Detect which cell encompasses the target text, then output its [x, y] center coordinate. 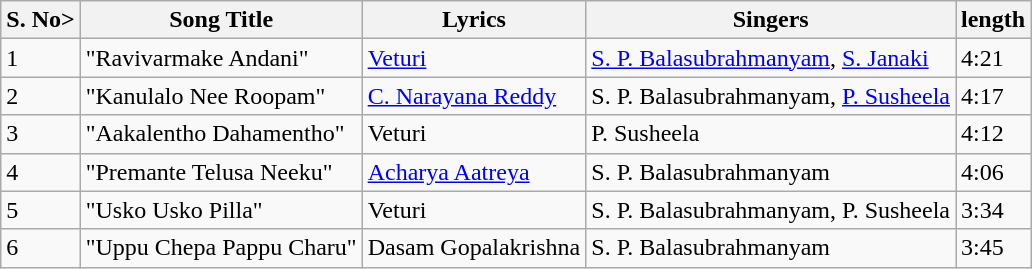
C. Narayana Reddy [474, 96]
3 [40, 134]
Dasam Gopalakrishna [474, 248]
"Aakalentho Dahamentho" [221, 134]
4:17 [994, 96]
4:21 [994, 58]
S. No> [40, 20]
Acharya Aatreya [474, 172]
"Kanulalo Nee Roopam" [221, 96]
4 [40, 172]
Singers [771, 20]
length [994, 20]
3:34 [994, 210]
"Uppu Chepa Pappu Charu" [221, 248]
4:06 [994, 172]
"Usko Usko Pilla" [221, 210]
P. Susheela [771, 134]
S. P. Balasubrahmanyam, S. Janaki [771, 58]
"Ravivarmake Andani" [221, 58]
Song Title [221, 20]
6 [40, 248]
4:12 [994, 134]
3:45 [994, 248]
Lyrics [474, 20]
"Premante Telusa Neeku" [221, 172]
1 [40, 58]
2 [40, 96]
5 [40, 210]
